Scan for the cell matching the given text and deliver its [x, y] coordinate at center. 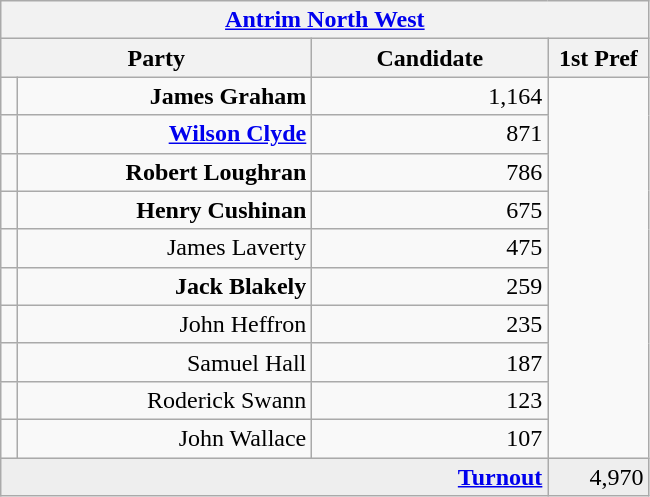
107 [430, 438]
Roderick Swann [165, 400]
259 [430, 286]
Candidate [430, 58]
871 [430, 134]
475 [430, 248]
John Wallace [165, 438]
Wilson Clyde [165, 134]
235 [430, 324]
Jack Blakely [165, 286]
Henry Cushinan [165, 210]
Samuel Hall [165, 362]
John Heffron [165, 324]
123 [430, 400]
Turnout [274, 477]
4,970 [598, 477]
786 [430, 172]
1,164 [430, 96]
Party [156, 58]
Robert Loughran [165, 172]
James Laverty [165, 248]
Antrim North West [325, 20]
James Graham [165, 96]
1st Pref [598, 58]
675 [430, 210]
187 [430, 362]
